Scan for the cell matching the given text and deliver its [X, Y] coordinate at center. 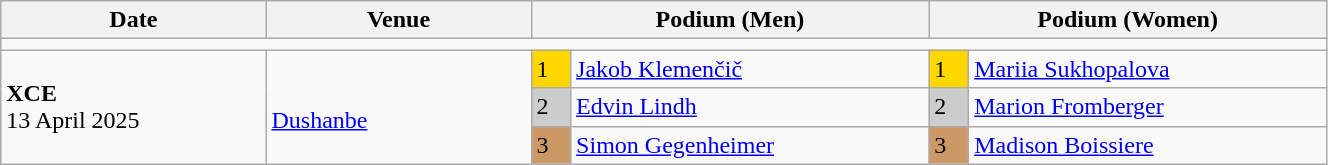
Dushanbe [398, 107]
Edvin Lindh [750, 107]
Date [134, 20]
Mariia Sukhopalova [1148, 69]
Madison Boissiere [1148, 145]
Marion Fromberger [1148, 107]
Venue [398, 20]
Podium (Men) [730, 20]
Jakob Klemenčič [750, 69]
XCE 13 April 2025 [134, 107]
Simon Gegenheimer [750, 145]
Podium (Women) [1128, 20]
